Find where the given text appears and provide that cell's center as (X, Y) coordinate. 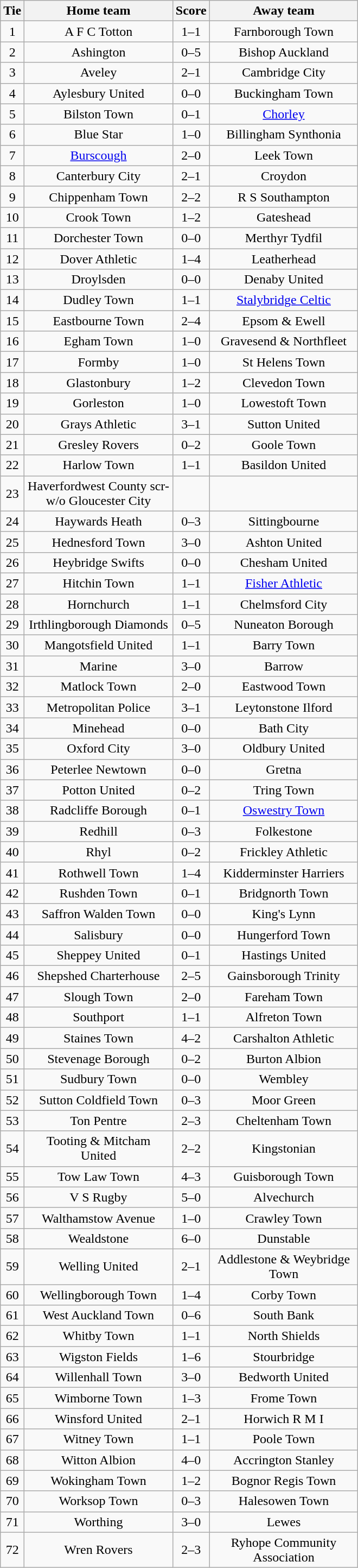
61 (12, 1316)
Guisborough Town (284, 1177)
A F C Totton (99, 31)
5–0 (191, 1197)
St Helens Town (284, 362)
14 (12, 300)
North Shields (284, 1336)
Gresley Rovers (99, 445)
55 (12, 1177)
19 (12, 403)
Addlestone & Weybridge Town (284, 1266)
71 (12, 1522)
Chorley (284, 114)
Irthlingborough Diamonds (99, 625)
Sutton United (284, 424)
Aveley (99, 73)
54 (12, 1149)
12 (12, 259)
Frome Town (284, 1398)
Staines Town (99, 1038)
18 (12, 383)
Minehead (99, 728)
Lewes (284, 1522)
Peterlee Newtown (99, 769)
Goole Town (284, 445)
57 (12, 1218)
Home team (99, 11)
Welling United (99, 1266)
Ashton United (284, 542)
Rothwell Town (99, 872)
45 (12, 956)
58 (12, 1238)
Kingstonian (284, 1149)
Wembley (284, 1079)
4–0 (191, 1460)
5 (12, 114)
26 (12, 562)
Frickley Athletic (284, 852)
Chelmsford City (284, 604)
Cambridge City (284, 73)
Eastbourne Town (99, 321)
31 (12, 666)
Wren Rovers (99, 1550)
72 (12, 1550)
Tie (12, 11)
Carshalton Athletic (284, 1038)
34 (12, 728)
Slough Town (99, 997)
41 (12, 872)
23 (12, 493)
Crawley Town (284, 1218)
Sudbury Town (99, 1079)
Gravesend & Northfleet (284, 342)
Cheltenham Town (284, 1121)
6 (12, 135)
Wigston Fields (99, 1357)
Dover Athletic (99, 259)
Tring Town (284, 790)
Leytonstone Ilford (284, 707)
4 (12, 93)
Marine (99, 666)
39 (12, 831)
Clevedon Town (284, 383)
Metropolitan Police (99, 707)
22 (12, 465)
Oxford City (99, 749)
Hitchin Town (99, 583)
V S Rugby (99, 1197)
49 (12, 1038)
9 (12, 197)
Sutton Coldfield Town (99, 1100)
Rushden Town (99, 893)
Bath City (284, 728)
64 (12, 1377)
11 (12, 238)
Grays Athletic (99, 424)
Sheppey United (99, 956)
Hastings United (284, 956)
24 (12, 521)
Witney Town (99, 1439)
Dorchester Town (99, 238)
Stevenage Borough (99, 1059)
Leek Town (284, 155)
Egham Town (99, 342)
Willenhall Town (99, 1377)
Leatherhead (284, 259)
Tow Law Town (99, 1177)
Denaby United (284, 280)
1–6 (191, 1357)
43 (12, 914)
48 (12, 1017)
Mangotsfield United (99, 646)
Saffron Walden Town (99, 914)
Southport (99, 1017)
Canterbury City (99, 176)
69 (12, 1481)
28 (12, 604)
1–3 (191, 1398)
51 (12, 1079)
7 (12, 155)
60 (12, 1295)
Burton Albion (284, 1059)
Stalybridge Celtic (284, 300)
4–2 (191, 1038)
13 (12, 280)
38 (12, 811)
Gateshead (284, 217)
17 (12, 362)
Chesham United (284, 562)
8 (12, 176)
Barrow (284, 666)
Oswestry Town (284, 811)
Wellingborough Town (99, 1295)
Poole Town (284, 1439)
Wimborne Town (99, 1398)
Oldbury United (284, 749)
Nuneaton Borough (284, 625)
Ryhope Community Association (284, 1550)
10 (12, 217)
53 (12, 1121)
67 (12, 1439)
Haywards Heath (99, 521)
2–5 (191, 976)
Potton United (99, 790)
2 (12, 52)
62 (12, 1336)
47 (12, 997)
Witton Albion (99, 1460)
Corby Town (284, 1295)
15 (12, 321)
Merthyr Tydfil (284, 238)
Walthamstow Avenue (99, 1218)
Glastonbury (99, 383)
Dunstable (284, 1238)
6–0 (191, 1238)
Farnborough Town (284, 31)
Chippenham Town (99, 197)
Worthing (99, 1522)
20 (12, 424)
3 (12, 73)
Epsom & Ewell (284, 321)
Fareham Town (284, 997)
R S Southampton (284, 197)
63 (12, 1357)
70 (12, 1501)
4–3 (191, 1177)
30 (12, 646)
Worksop Town (99, 1501)
Buckingham Town (284, 93)
56 (12, 1197)
2–4 (191, 321)
Gretna (284, 769)
42 (12, 893)
Hungerford Town (284, 934)
Redhill (99, 831)
1 (12, 31)
Stourbridge (284, 1357)
46 (12, 976)
0–6 (191, 1316)
Winsford United (99, 1419)
Halesowen Town (284, 1501)
Gorleston (99, 403)
Eastwood Town (284, 687)
Folkestone (284, 831)
Tooting & Mitcham United (99, 1149)
Barry Town (284, 646)
Matlock Town (99, 687)
Bishop Auckland (284, 52)
Wokingham Town (99, 1481)
Gainsborough Trinity (284, 976)
Heybridge Swifts (99, 562)
South Bank (284, 1316)
29 (12, 625)
33 (12, 707)
Shepshed Charterhouse (99, 976)
Accrington Stanley (284, 1460)
Aylesbury United (99, 93)
Salisbury (99, 934)
Billingham Synthonia (284, 135)
Harlow Town (99, 465)
Wealdstone (99, 1238)
West Auckland Town (99, 1316)
Moor Green (284, 1100)
37 (12, 790)
Hednesford Town (99, 542)
Basildon United (284, 465)
65 (12, 1398)
35 (12, 749)
Lowestoft Town (284, 403)
Away team (284, 11)
Kidderminster Harriers (284, 872)
Burscough (99, 155)
Droylsden (99, 280)
Hornchurch (99, 604)
Rhyl (99, 852)
Bridgnorth Town (284, 893)
27 (12, 583)
44 (12, 934)
59 (12, 1266)
Alvechurch (284, 1197)
Crook Town (99, 217)
40 (12, 852)
25 (12, 542)
Bilston Town (99, 114)
50 (12, 1059)
Sittingbourne (284, 521)
Dudley Town (99, 300)
32 (12, 687)
Ashington (99, 52)
Alfreton Town (284, 1017)
66 (12, 1419)
Croydon (284, 176)
Ton Pentre (99, 1121)
Bognor Regis Town (284, 1481)
Blue Star (99, 135)
36 (12, 769)
68 (12, 1460)
Haverfordwest County scr-w/o Gloucester City (99, 493)
52 (12, 1100)
King's Lynn (284, 914)
21 (12, 445)
Horwich R M I (284, 1419)
Whitby Town (99, 1336)
Radcliffe Borough (99, 811)
Formby (99, 362)
Fisher Athletic (284, 583)
16 (12, 342)
Score (191, 11)
Bedworth United (284, 1377)
